Extract the (X, Y) coordinate from the center of the cell holding the provided text.  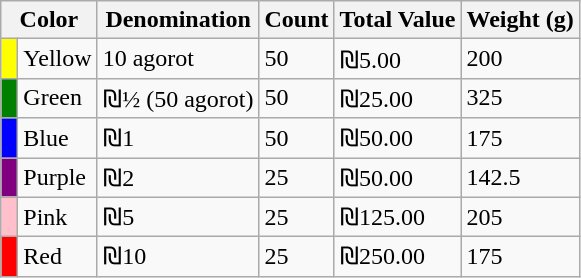
Weight (g) (520, 20)
Red (58, 257)
325 (520, 98)
₪1 (178, 138)
Total Value (398, 20)
Pink (58, 217)
₪2 (178, 178)
₪250.00 (398, 257)
₪½ (50 agorot) (178, 98)
Purple (58, 178)
142.5 (520, 178)
Green (58, 98)
₪5 (178, 217)
200 (520, 59)
Color (49, 20)
₪25.00 (398, 98)
₪10 (178, 257)
₪125.00 (398, 217)
₪5.00 (398, 59)
Yellow (58, 59)
10 agorot (178, 59)
Count (296, 20)
205 (520, 217)
Denomination (178, 20)
Blue (58, 138)
